Identify which cell holds the provided text, then report its (X, Y) central coordinate. 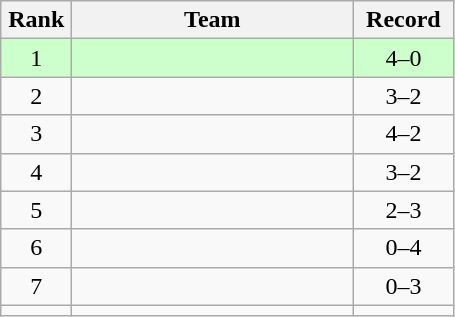
4–0 (404, 58)
4–2 (404, 134)
5 (36, 210)
7 (36, 286)
0–3 (404, 286)
4 (36, 172)
6 (36, 248)
Rank (36, 20)
Record (404, 20)
3 (36, 134)
2 (36, 96)
Team (212, 20)
0–4 (404, 248)
1 (36, 58)
2–3 (404, 210)
